Return the (X, Y) coordinate for the center point of the cell that contains the specified text.  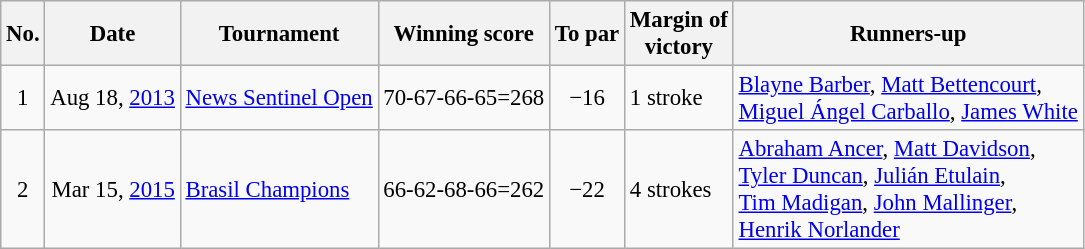
Abraham Ancer, Matt Davidson, Tyler Duncan, Julián Etulain, Tim Madigan, John Mallinger, Henrik Norlander (908, 190)
Runners-up (908, 34)
News Sentinel Open (279, 98)
No. (23, 34)
Blayne Barber, Matt Bettencourt, Miguel Ángel Carballo, James White (908, 98)
Mar 15, 2015 (112, 190)
Brasil Champions (279, 190)
2 (23, 190)
Margin ofvictory (680, 34)
1 stroke (680, 98)
66-62-68-66=262 (464, 190)
70-67-66-65=268 (464, 98)
1 (23, 98)
Winning score (464, 34)
Aug 18, 2013 (112, 98)
To par (588, 34)
4 strokes (680, 190)
Date (112, 34)
−22 (588, 190)
Tournament (279, 34)
−16 (588, 98)
